Scan for the cell matching the given text and deliver its [X, Y] coordinate at center. 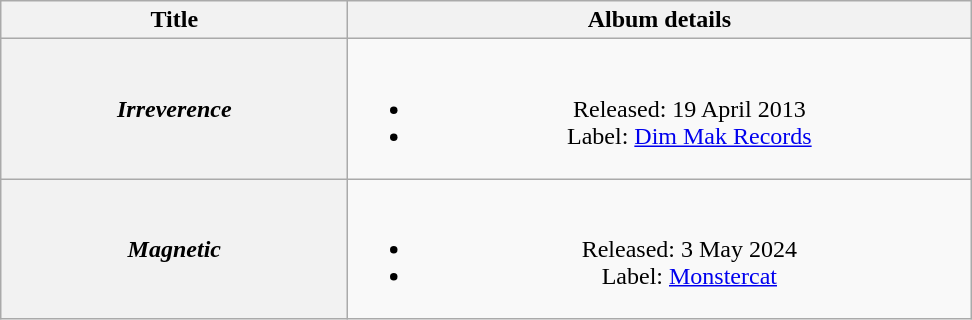
Magnetic [174, 249]
Released: 19 April 2013Label: Dim Mak Records [660, 109]
Irreverence [174, 109]
Released: 3 May 2024Label: Monstercat [660, 249]
Album details [660, 20]
Title [174, 20]
